Pinpoint the cell where the given text exists, returning its (x, y) midpoint coordinate. 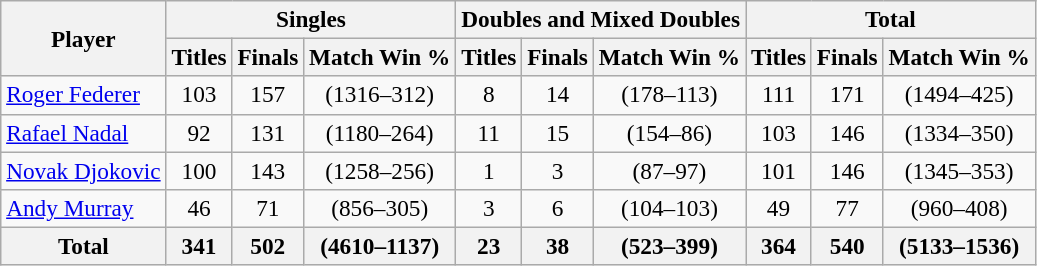
(1494–425) (959, 95)
15 (558, 133)
Doubles and Mixed Doubles (601, 19)
143 (268, 170)
Player (84, 38)
23 (489, 246)
(5133–1536) (959, 246)
(87–97) (669, 170)
101 (779, 170)
341 (199, 246)
(523–399) (669, 246)
Novak Djokovic (84, 170)
(1334–350) (959, 133)
100 (199, 170)
Rafael Nadal (84, 133)
6 (558, 208)
(960–408) (959, 208)
Roger Federer (84, 95)
49 (779, 208)
(1316–312) (380, 95)
Singles (311, 19)
77 (847, 208)
(178–113) (669, 95)
46 (199, 208)
111 (779, 95)
131 (268, 133)
1 (489, 170)
92 (199, 133)
Andy Murray (84, 208)
171 (847, 95)
157 (268, 95)
(4610–1137) (380, 246)
(1258–256) (380, 170)
(154–86) (669, 133)
(104–103) (669, 208)
71 (268, 208)
14 (558, 95)
11 (489, 133)
502 (268, 246)
38 (558, 246)
(1180–264) (380, 133)
(1345–353) (959, 170)
364 (779, 246)
540 (847, 246)
(856–305) (380, 208)
8 (489, 95)
